Pinpoint the cell where the given text exists, returning its [x, y] midpoint coordinate. 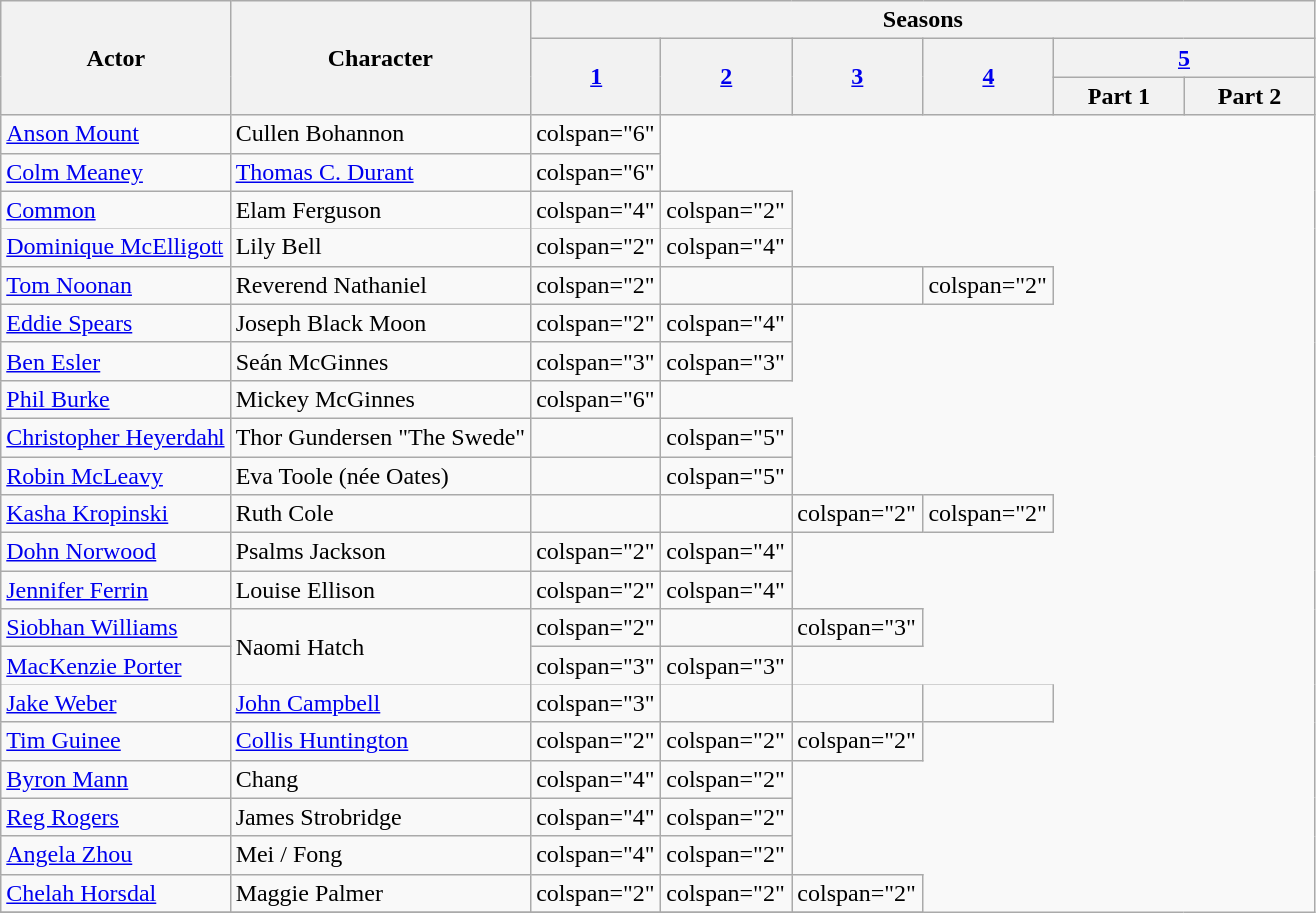
Chelah Horsdal [116, 893]
Elam Ferguson [381, 210]
Tim Guinee [116, 741]
Reverend Nathaniel [381, 285]
Lily Bell [381, 247]
Robin McLeavy [116, 476]
Eva Toole (née Oates) [381, 476]
Character [381, 58]
Chang [381, 779]
Phil Burke [116, 399]
Siobhan Williams [116, 628]
Byron Mann [116, 779]
Dominique McElligott [116, 247]
Part 1 [1119, 96]
5 [1184, 58]
1 [597, 77]
Seán McGinnes [381, 361]
Angela Zhou [116, 855]
Louise Ellison [381, 590]
Ben Esler [116, 361]
Mei / Fong [381, 855]
Jennifer Ferrin [116, 590]
Common [116, 210]
Tom Noonan [116, 285]
2 [726, 77]
Cullen Bohannon [381, 134]
4 [988, 77]
Thomas C. Durant [381, 172]
MacKenzie Porter [116, 666]
Kasha Kropinski [116, 514]
Colm Meaney [116, 172]
Ruth Cole [381, 514]
Anson Mount [116, 134]
Mickey McGinnes [381, 399]
Christopher Heyerdahl [116, 437]
Collis Huntington [381, 741]
Dohn Norwood [116, 552]
Naomi Hatch [381, 647]
Actor [116, 58]
John Campbell [381, 703]
Psalms Jackson [381, 552]
Eddie Spears [116, 323]
3 [858, 77]
Maggie Palmer [381, 893]
Thor Gundersen "The Swede" [381, 437]
Joseph Black Moon [381, 323]
Jake Weber [116, 703]
Seasons [923, 20]
Part 2 [1249, 96]
Reg Rogers [116, 817]
James Strobridge [381, 817]
